Find where the given text appears and provide that cell's center as (X, Y) coordinate. 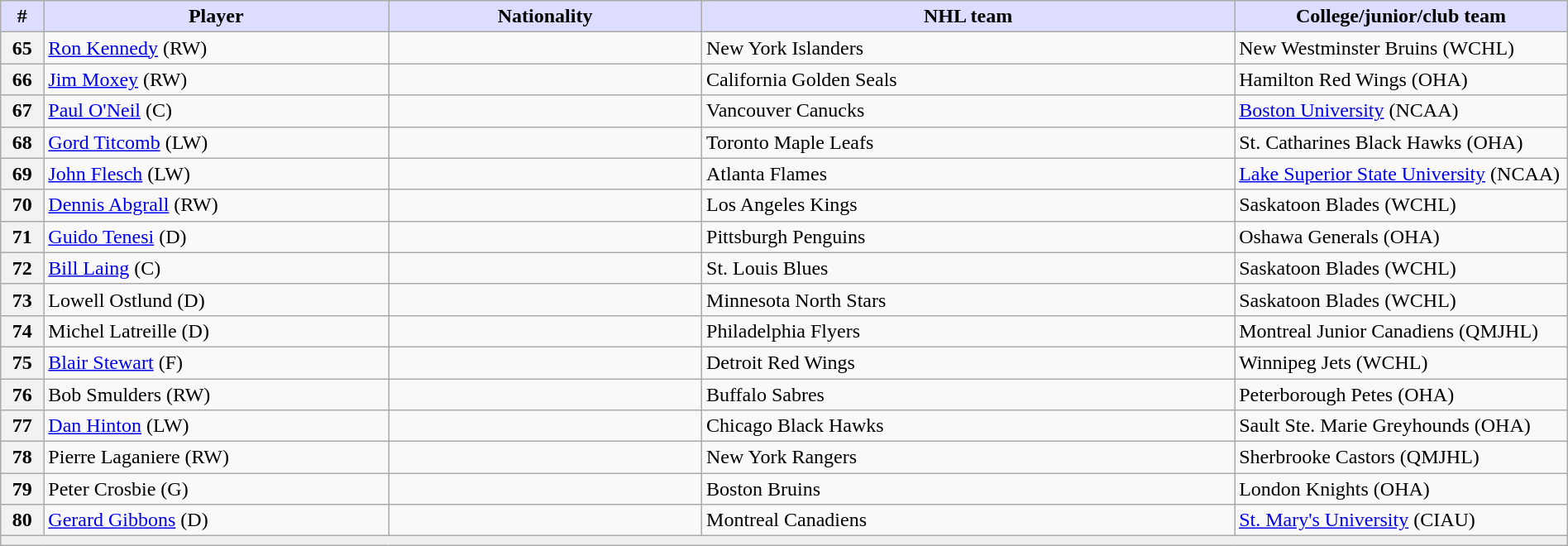
New Westminster Bruins (WCHL) (1401, 48)
77 (22, 426)
Sault Ste. Marie Greyhounds (OHA) (1401, 426)
Lake Superior State University (NCAA) (1401, 174)
69 (22, 174)
80 (22, 520)
68 (22, 142)
70 (22, 205)
Ron Kennedy (RW) (217, 48)
Dan Hinton (LW) (217, 426)
St. Mary's University (CIAU) (1401, 520)
Pittsburgh Penguins (968, 237)
67 (22, 111)
Dennis Abgrall (RW) (217, 205)
Paul O'Neil (C) (217, 111)
76 (22, 395)
Oshawa Generals (OHA) (1401, 237)
California Golden Seals (968, 79)
Montreal Junior Canadiens (QMJHL) (1401, 331)
72 (22, 268)
Buffalo Sabres (968, 395)
Blair Stewart (F) (217, 362)
Winnipeg Jets (WCHL) (1401, 362)
Boston Bruins (968, 489)
65 (22, 48)
71 (22, 237)
74 (22, 331)
75 (22, 362)
Boston University (NCAA) (1401, 111)
Hamilton Red Wings (OHA) (1401, 79)
Nationality (546, 17)
Bob Smulders (RW) (217, 395)
# (22, 17)
Atlanta Flames (968, 174)
Michel Latreille (D) (217, 331)
Peterborough Petes (OHA) (1401, 395)
Detroit Red Wings (968, 362)
Philadelphia Flyers (968, 331)
Gerard Gibbons (D) (217, 520)
Vancouver Canucks (968, 111)
New York Rangers (968, 457)
Chicago Black Hawks (968, 426)
Player (217, 17)
Sherbrooke Castors (QMJHL) (1401, 457)
Bill Laing (C) (217, 268)
New York Islanders (968, 48)
Gord Titcomb (LW) (217, 142)
NHL team (968, 17)
College/junior/club team (1401, 17)
London Knights (OHA) (1401, 489)
John Flesch (LW) (217, 174)
Guido Tenesi (D) (217, 237)
79 (22, 489)
Peter Crosbie (G) (217, 489)
Jim Moxey (RW) (217, 79)
Los Angeles Kings (968, 205)
St. Catharines Black Hawks (OHA) (1401, 142)
Minnesota North Stars (968, 299)
66 (22, 79)
Pierre Laganiere (RW) (217, 457)
73 (22, 299)
St. Louis Blues (968, 268)
Toronto Maple Leafs (968, 142)
Montreal Canadiens (968, 520)
78 (22, 457)
Lowell Ostlund (D) (217, 299)
